Find where the given text appears and provide that cell's center as (X, Y) coordinate. 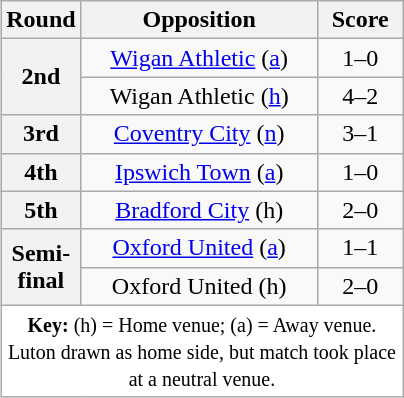
3rd (41, 134)
Wigan Athletic (h) (199, 96)
Wigan Athletic (a) (199, 58)
Key: (h) = Home venue; (a) = Away venue. Luton drawn as home side, but match took place at a neutral venue. (202, 351)
2nd (41, 77)
Bradford City (h) (199, 210)
1–1 (360, 248)
Score (360, 20)
Oxford United (h) (199, 286)
Ipswich Town (a) (199, 172)
Round (41, 20)
4–2 (360, 96)
Coventry City (n) (199, 134)
Semi-final (41, 267)
5th (41, 210)
4th (41, 172)
3–1 (360, 134)
Opposition (199, 20)
Oxford United (a) (199, 248)
